Locate the cell with the specified text and output its [x, y] center coordinate. 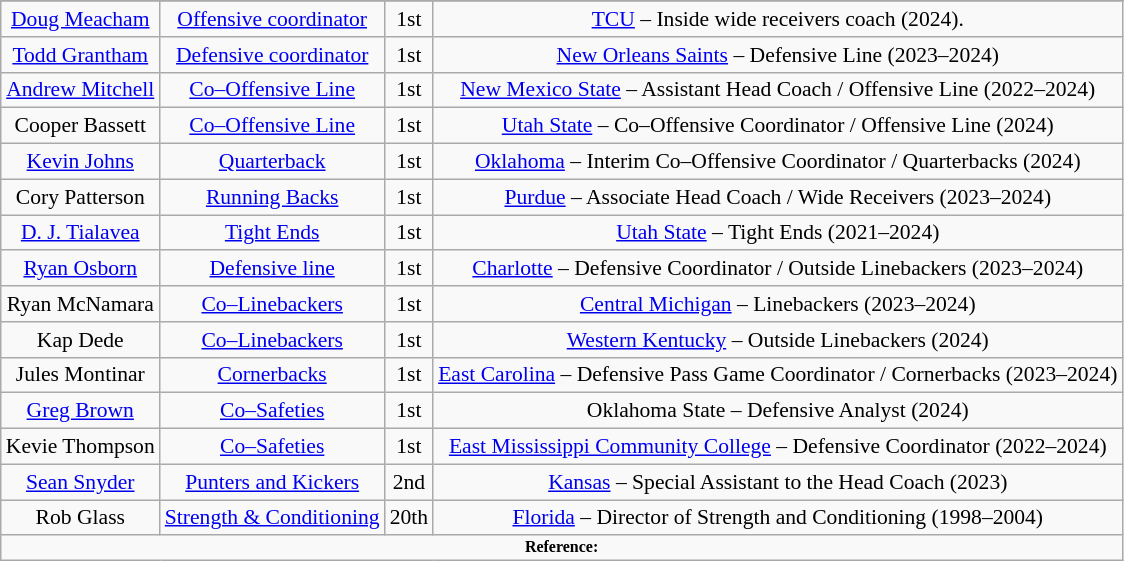
Charlotte – Defensive Coordinator / Outside Linebackers (2023–2024) [778, 269]
Kevie Thompson [80, 447]
Jules Montinar [80, 375]
Quarterback [272, 162]
Oklahoma – Interim Co–Offensive Coordinator / Quarterbacks (2024) [778, 162]
Greg Brown [80, 411]
Kevin Johns [80, 162]
Reference: [562, 548]
Utah State – Co–Offensive Coordinator / Offensive Line (2024) [778, 126]
Cooper Bassett [80, 126]
Kansas – Special Assistant to the Head Coach (2023) [778, 482]
Running Backs [272, 197]
Punters and Kickers [272, 482]
Defensive coordinator [272, 55]
Sean Snyder [80, 482]
TCU – Inside wide receivers coach (2024). [778, 19]
New Mexico State – Assistant Head Coach / Offensive Line (2022–2024) [778, 90]
20th [410, 518]
Strength & Conditioning [272, 518]
East Carolina – Defensive Pass Game Coordinator / Cornerbacks (2023–2024) [778, 375]
East Mississippi Community College – Defensive Coordinator (2022–2024) [778, 447]
Central Michigan – Linebackers (2023–2024) [778, 304]
Ryan McNamara [80, 304]
Florida – Director of Strength and Conditioning (1998–2004) [778, 518]
Tight Ends [272, 233]
D. J. Tialavea [80, 233]
Ryan Osborn [80, 269]
Kap Dede [80, 340]
Cornerbacks [272, 375]
Andrew Mitchell [80, 90]
2nd [410, 482]
Western Kentucky – Outside Linebackers (2024) [778, 340]
New Orleans Saints – Defensive Line (2023–2024) [778, 55]
Defensive line [272, 269]
Oklahoma State – Defensive Analyst (2024) [778, 411]
Utah State – Tight Ends (2021–2024) [778, 233]
Rob Glass [80, 518]
Todd Grantham [80, 55]
Doug Meacham [80, 19]
Cory Patterson [80, 197]
Purdue – Associate Head Coach / Wide Receivers (2023–2024) [778, 197]
Offensive coordinator [272, 19]
